Search for the cell housing the specified text and yield its [X, Y] center coordinate. 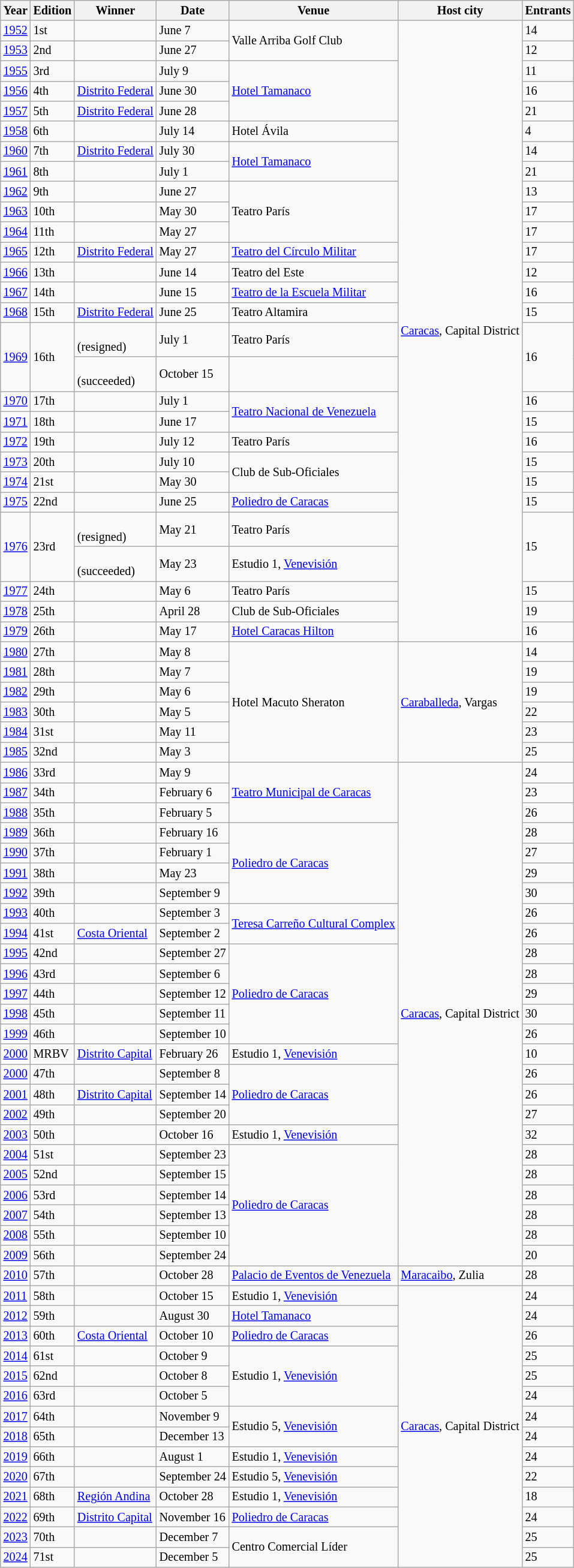
2002 [16, 1115]
3rd [53, 71]
February 16 [193, 833]
2020 [16, 1477]
Winner [115, 11]
1987 [16, 793]
May 9 [193, 773]
61st [53, 1356]
MRBV [53, 1055]
20 [548, 1256]
July 10 [193, 462]
2005 [16, 1175]
1970 [16, 402]
1968 [16, 313]
63rd [53, 1397]
53rd [53, 1196]
4 [548, 132]
Teatro Municipal de Caracas [314, 793]
Hotel Ávila [314, 132]
February 1 [193, 853]
1956 [16, 91]
October 5 [193, 1397]
19th [53, 442]
16th [53, 357]
September 6 [193, 974]
4th [53, 91]
2016 [16, 1397]
September 23 [193, 1155]
1973 [16, 462]
64th [53, 1417]
47th [53, 1075]
2019 [16, 1457]
32nd [53, 753]
32 [548, 1135]
1982 [16, 693]
Date [193, 11]
2007 [16, 1215]
18 [548, 1497]
11 [548, 71]
46th [53, 1034]
September 8 [193, 1075]
29th [53, 693]
2004 [16, 1155]
2023 [16, 1537]
66th [53, 1457]
14th [53, 293]
22nd [53, 502]
31st [53, 733]
1963 [16, 212]
9th [53, 192]
1996 [16, 974]
10 [548, 1055]
November 16 [193, 1518]
70th [53, 1537]
12th [53, 252]
2024 [16, 1558]
October 10 [193, 1337]
15th [53, 313]
1960 [16, 152]
1991 [16, 874]
45th [53, 1015]
1974 [16, 483]
2015 [16, 1377]
10th [53, 212]
28th [53, 672]
Teresa Carreño Cultural Complex [314, 923]
69th [53, 1518]
Centro Comercial Líder [314, 1547]
Teatro Nacional de Venezuela [314, 411]
49th [53, 1115]
September 15 [193, 1175]
1961 [16, 172]
24th [53, 592]
25th [53, 612]
51st [53, 1155]
September 13 [193, 1215]
1998 [16, 1015]
2010 [16, 1276]
Entrants [548, 11]
60th [53, 1337]
7th [53, 152]
1976 [16, 547]
8th [53, 172]
1978 [16, 612]
56th [53, 1256]
6th [53, 132]
Venue [314, 11]
2018 [16, 1437]
Teatro del Este [314, 273]
40th [53, 914]
11th [53, 232]
58th [53, 1296]
1st [53, 31]
December 5 [193, 1558]
62nd [53, 1377]
1964 [16, 232]
1967 [16, 293]
December 13 [193, 1437]
October 8 [193, 1377]
2nd [53, 51]
November 9 [193, 1417]
Host city [461, 11]
April 28 [193, 612]
1997 [16, 994]
February 26 [193, 1055]
1985 [16, 753]
September 9 [193, 893]
1988 [16, 813]
1953 [16, 51]
September 3 [193, 914]
2021 [16, 1497]
1990 [16, 853]
1957 [16, 112]
Hotel Caracas Hilton [314, 632]
Valle Arriba Golf Club [314, 41]
1969 [16, 357]
Teatro del Círculo Militar [314, 252]
2012 [16, 1316]
1995 [16, 954]
Teatro Altamira [314, 313]
May 3 [193, 753]
44th [53, 994]
68th [53, 1497]
1980 [16, 652]
33rd [53, 773]
May 21 [193, 530]
71st [53, 1558]
1966 [16, 273]
1971 [16, 422]
1993 [16, 914]
17th [53, 402]
35th [53, 813]
September 12 [193, 994]
June 14 [193, 273]
1958 [16, 132]
May 5 [193, 712]
February 6 [193, 793]
Maracaibo, Zulia [461, 1276]
1984 [16, 733]
May 7 [193, 672]
September 2 [193, 934]
27th [53, 652]
1972 [16, 442]
1979 [16, 632]
September 20 [193, 1115]
65th [53, 1437]
October 16 [193, 1135]
18th [53, 422]
23rd [53, 547]
1962 [16, 192]
55th [53, 1236]
1955 [16, 71]
February 5 [193, 813]
1965 [16, 252]
May 11 [193, 733]
41st [53, 934]
May 8 [193, 652]
52nd [53, 1175]
1975 [16, 502]
57th [53, 1276]
Región Andina [115, 1497]
1983 [16, 712]
June 7 [193, 31]
2009 [16, 1256]
1992 [16, 893]
54th [53, 1215]
June 15 [193, 293]
Year [16, 11]
1981 [16, 672]
1977 [16, 592]
21st [53, 483]
1994 [16, 934]
42nd [53, 954]
13 [548, 192]
26th [53, 632]
1986 [16, 773]
2006 [16, 1196]
Edition [53, 11]
July 12 [193, 442]
2011 [16, 1296]
2001 [16, 1095]
30th [53, 712]
59th [53, 1316]
May 17 [193, 632]
September 27 [193, 954]
38th [53, 874]
43rd [53, 974]
June 30 [193, 91]
50th [53, 1135]
Palacio de Eventos de Venezuela [314, 1276]
20th [53, 462]
1989 [16, 833]
Hotel Macuto Sheraton [314, 702]
June 28 [193, 112]
34th [53, 793]
October 9 [193, 1356]
48th [53, 1095]
36th [53, 833]
2008 [16, 1236]
5th [53, 112]
1999 [16, 1034]
13th [53, 273]
2003 [16, 1135]
67th [53, 1477]
December 7 [193, 1537]
2013 [16, 1337]
July 30 [193, 152]
July 9 [193, 71]
August 1 [193, 1457]
August 30 [193, 1316]
2022 [16, 1518]
September 11 [193, 1015]
1952 [16, 31]
July 14 [193, 132]
37th [53, 853]
June 17 [193, 422]
2017 [16, 1417]
Teatro de la Escuela Militar [314, 293]
2014 [16, 1356]
39th [53, 893]
Caraballeda, Vargas [461, 702]
